Search for the cell housing the specified text and yield its (X, Y) center coordinate. 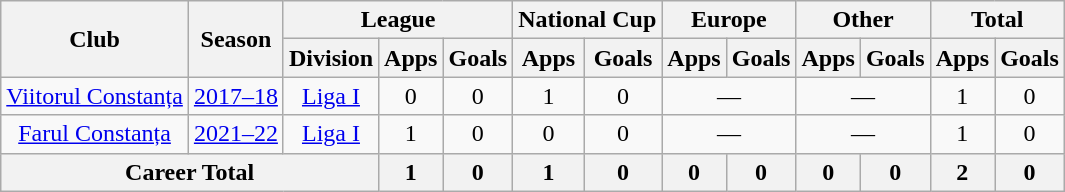
Farul Constanța (95, 134)
2 (962, 172)
Club (95, 39)
Career Total (190, 172)
Viitorul Constanța (95, 96)
2021–22 (236, 134)
Division (330, 58)
National Cup (588, 20)
Total (997, 20)
2017–18 (236, 96)
Season (236, 39)
Other (863, 20)
Europe (729, 20)
League (398, 20)
